Return [x, y] of the center of cell containing provided text 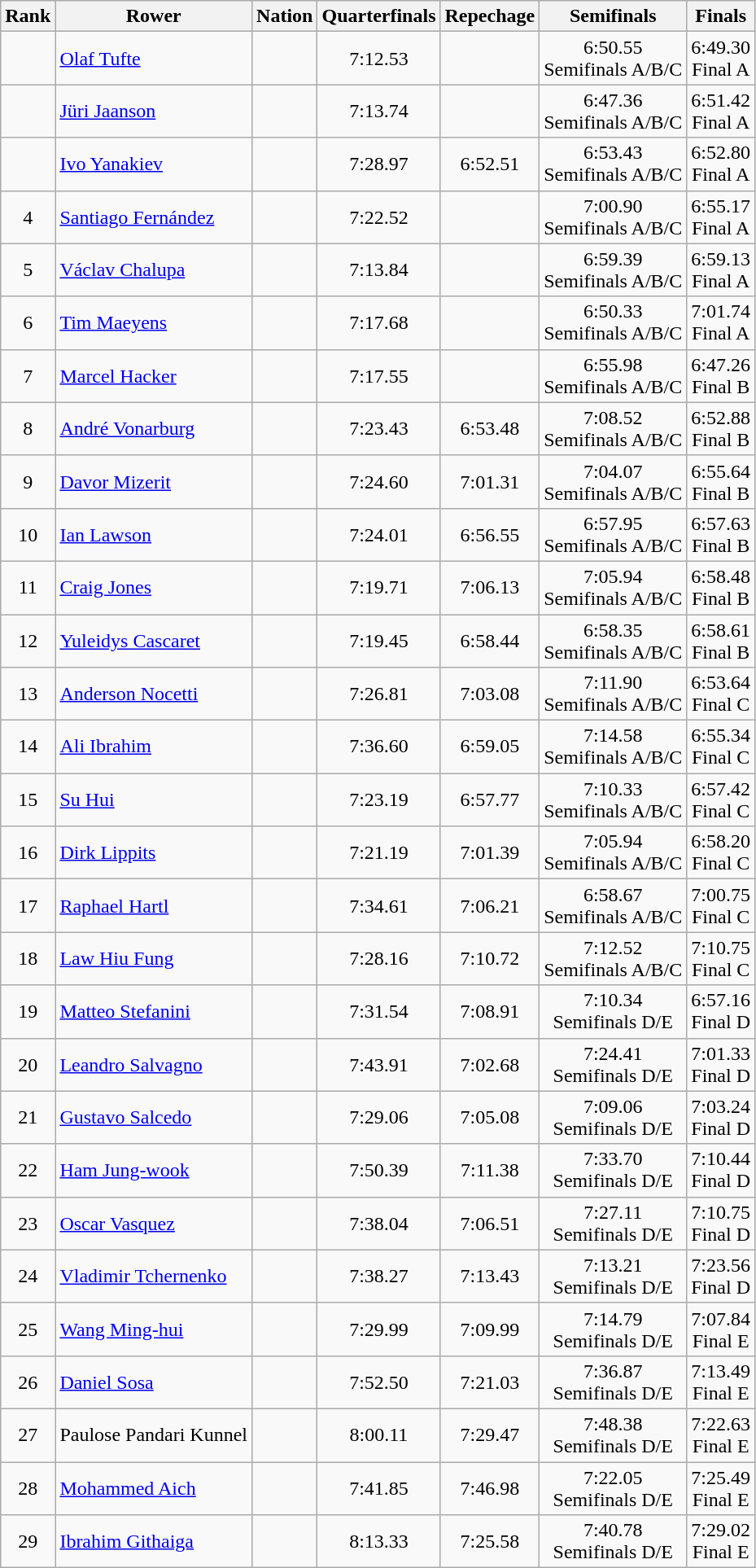
7:34.61 [379, 905]
7:10.75Final C [721, 959]
Wang Ming-hui [154, 1329]
7:06.13 [490, 588]
Quarterfinals [379, 16]
7:36.87Semifinals D/E [614, 1382]
6:57.16Final D [721, 1011]
7:31.54 [379, 1011]
Daniel Sosa [154, 1382]
Yuleidys Cascaret [154, 640]
8:13.33 [379, 1542]
7:13.21Semifinals D/E [614, 1277]
Gustavo Salcedo [154, 1117]
7:24.01 [379, 534]
6:53.43Semifinals A/B/C [614, 164]
7:14.58Semifinals A/B/C [614, 747]
Jüri Jaanson [154, 111]
6:55.17Final A [721, 217]
28 [28, 1488]
7:38.04 [379, 1223]
Ian Lawson [154, 534]
6:47.36Semifinals A/B/C [614, 111]
7:29.99 [379, 1329]
Law Hiu Fung [154, 959]
Finals [721, 16]
6:49.30Final A [721, 59]
6:58.67Semifinals A/B/C [614, 905]
24 [28, 1277]
7:01.33Final D [721, 1065]
7:02.68 [490, 1065]
18 [28, 959]
6:53.48 [490, 428]
6:57.77 [490, 799]
Tim Maeyens [154, 322]
7:22.63Final E [721, 1434]
7:24.41Semifinals D/E [614, 1065]
25 [28, 1329]
7:06.21 [490, 905]
19 [28, 1011]
Ivo Yanakiev [154, 164]
Rank [28, 16]
7:03.08 [490, 694]
6:58.61Final B [721, 640]
6:53.64Final C [721, 694]
21 [28, 1117]
7 [28, 376]
7:29.02Final E [721, 1542]
7:28.16 [379, 959]
Oscar Vasquez [154, 1223]
7:17.55 [379, 376]
8:00.11 [379, 1434]
6:58.48Final B [721, 588]
8 [28, 428]
7:09.99 [490, 1329]
Dirk Lippits [154, 853]
7:48.38Semifinals D/E [614, 1434]
7:21.19 [379, 853]
Repechage [490, 16]
Raphael Hartl [154, 905]
6:55.98Semifinals A/B/C [614, 376]
7:05.08 [490, 1117]
7:29.06 [379, 1117]
6:52.80Final A [721, 164]
7:17.68 [379, 322]
7:10.34Semifinals D/E [614, 1011]
7:01.74Final A [721, 322]
7:23.43 [379, 428]
6:55.64Final B [721, 482]
5 [28, 270]
6:59.13Final A [721, 270]
7:21.03 [490, 1382]
7:00.75Final C [721, 905]
7:10.72 [490, 959]
7:10.33Semifinals A/B/C [614, 799]
Ibrahim Githaiga [154, 1542]
7:08.91 [490, 1011]
7:07.84Final E [721, 1329]
6:47.26Final B [721, 376]
7:10.75Final D [721, 1223]
7:52.50 [379, 1382]
7:26.81 [379, 694]
André Vonarburg [154, 428]
7:13.84 [379, 270]
7:13.74 [379, 111]
7:23.19 [379, 799]
Craig Jones [154, 588]
Anderson Nocetti [154, 694]
6:56.55 [490, 534]
Olaf Tufte [154, 59]
6:57.63Final B [721, 534]
7:22.05Semifinals D/E [614, 1488]
7:23.56Final D [721, 1277]
6 [28, 322]
Rower [154, 16]
22 [28, 1171]
12 [28, 640]
6:58.20Final C [721, 853]
7:01.31 [490, 482]
29 [28, 1542]
7:11.38 [490, 1171]
6:58.44 [490, 640]
7:40.78Semifinals D/E [614, 1542]
6:55.34Final C [721, 747]
11 [28, 588]
6:51.42Final A [721, 111]
Paulose Pandari Kunnel [154, 1434]
7:41.85 [379, 1488]
7:03.24Final D [721, 1117]
7:13.49Final E [721, 1382]
Marcel Hacker [154, 376]
6:50.33Semifinals A/B/C [614, 322]
4 [28, 217]
13 [28, 694]
Ham Jung-wook [154, 1171]
7:04.07Semifinals A/B/C [614, 482]
7:25.58 [490, 1542]
7:11.90Semifinals A/B/C [614, 694]
7:28.97 [379, 164]
6:59.05 [490, 747]
Semifinals [614, 16]
7:46.98 [490, 1488]
14 [28, 747]
7:13.43 [490, 1277]
7:00.90Semifinals A/B/C [614, 217]
20 [28, 1065]
Nation [285, 16]
Santiago Fernández [154, 217]
9 [28, 482]
7:19.45 [379, 640]
6:52.88Final B [721, 428]
7:01.39 [490, 853]
6:52.51 [490, 164]
7:12.52Semifinals A/B/C [614, 959]
Leandro Salvagno [154, 1065]
26 [28, 1382]
7:24.60 [379, 482]
Davor Mizerit [154, 482]
7:06.51 [490, 1223]
7:12.53 [379, 59]
Mohammed Aich [154, 1488]
7:25.49Final E [721, 1488]
Václav Chalupa [154, 270]
7:09.06Semifinals D/E [614, 1117]
6:58.35Semifinals A/B/C [614, 640]
23 [28, 1223]
7:22.52 [379, 217]
15 [28, 799]
7:38.27 [379, 1277]
6:59.39Semifinals A/B/C [614, 270]
Matteo Stefanini [154, 1011]
17 [28, 905]
7:50.39 [379, 1171]
Vladimir Tchernenko [154, 1277]
7:08.52Semifinals A/B/C [614, 428]
6:57.95Semifinals A/B/C [614, 534]
7:29.47 [490, 1434]
7:33.70Semifinals D/E [614, 1171]
7:43.91 [379, 1065]
10 [28, 534]
16 [28, 853]
6:50.55Semifinals A/B/C [614, 59]
Su Hui [154, 799]
6:57.42Final C [721, 799]
7:36.60 [379, 747]
7:10.44Final D [721, 1171]
Ali Ibrahim [154, 747]
7:14.79Semifinals D/E [614, 1329]
7:27.11Semifinals D/E [614, 1223]
7:19.71 [379, 588]
27 [28, 1434]
